Search for the cell housing the specified text and yield its [x, y] center coordinate. 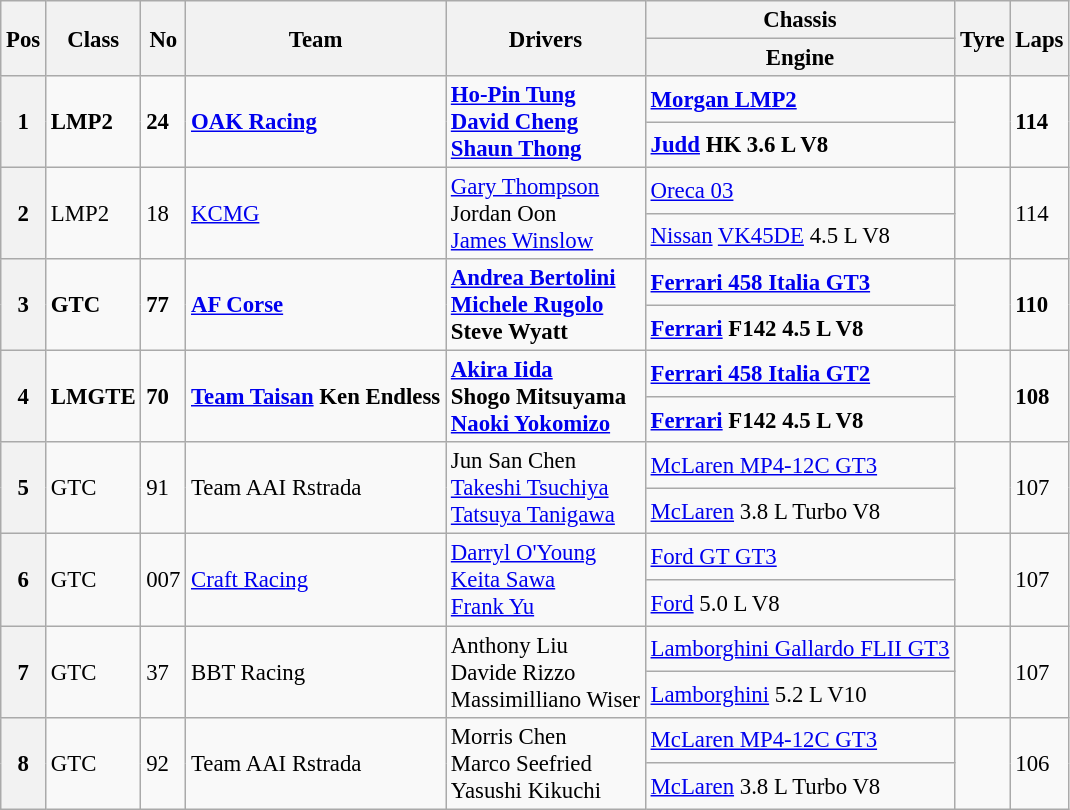
70 [164, 397]
Darryl O'Young Keita Sawa Frank Yu [546, 580]
Ho-Pin Tung David Cheng Shaun Thong [546, 122]
18 [164, 214]
24 [164, 122]
Andrea Bertolini Michele Rugolo Steve Wyatt [546, 305]
Ford GT GT3 [800, 557]
108 [1040, 397]
Tyre [982, 38]
Chassis [800, 20]
Oreca 03 [800, 191]
110 [1040, 305]
Akira Iida Shogo Mitsuyama Naoki Yokomizo [546, 397]
LMGTE [94, 397]
77 [164, 305]
Team Taisan Ken Endless [316, 397]
4 [24, 397]
3 [24, 305]
5 [24, 488]
No [164, 38]
Gary Thompson Jordan Oon James Winslow [546, 214]
Ferrari 458 Italia GT3 [800, 282]
Ford 5.0 L V8 [800, 603]
Morris Chen Marco Seefried Yasushi Kikuchi [546, 763]
6 [24, 580]
8 [24, 763]
Nissan VK45DE 4.5 L V8 [800, 237]
7 [24, 672]
106 [1040, 763]
91 [164, 488]
Judd HK 3.6 L V8 [800, 145]
KCMG [316, 214]
Drivers [546, 38]
Class [94, 38]
Lamborghini Gallardo FLII GT3 [800, 649]
AF Corse [316, 305]
Jun San Chen Takeshi Tsuchiya Tatsuya Tanigawa [546, 488]
Anthony Liu Davide Rizzo Massimilliano Wiser [546, 672]
Craft Racing [316, 580]
OAK Racing [316, 122]
Team [316, 38]
BBT Racing [316, 672]
Laps [1040, 38]
Morgan LMP2 [800, 99]
Ferrari 458 Italia GT2 [800, 374]
Lamborghini 5.2 L V10 [800, 694]
007 [164, 580]
92 [164, 763]
2 [24, 214]
Engine [800, 58]
1 [24, 122]
Pos [24, 38]
37 [164, 672]
